Find where the given text appears and provide that cell's center as (X, Y) coordinate. 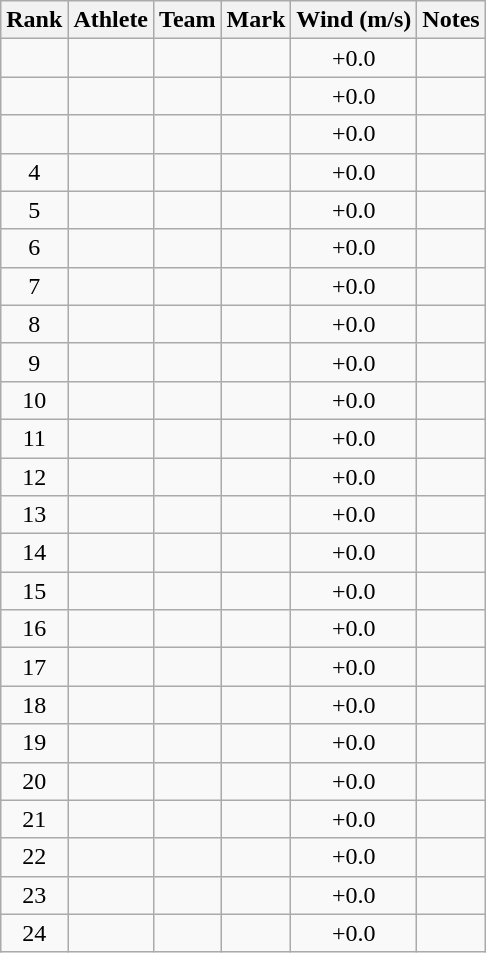
Notes (451, 20)
17 (34, 667)
18 (34, 705)
11 (34, 438)
15 (34, 591)
7 (34, 286)
8 (34, 324)
14 (34, 553)
19 (34, 743)
23 (34, 895)
Athlete (111, 20)
Wind (m/s) (354, 20)
12 (34, 477)
Rank (34, 20)
4 (34, 172)
10 (34, 400)
24 (34, 933)
22 (34, 857)
16 (34, 629)
9 (34, 362)
5 (34, 210)
21 (34, 819)
13 (34, 515)
20 (34, 781)
Mark (256, 20)
Team (188, 20)
6 (34, 248)
